Find where the given text appears and provide that cell's center as [x, y] coordinate. 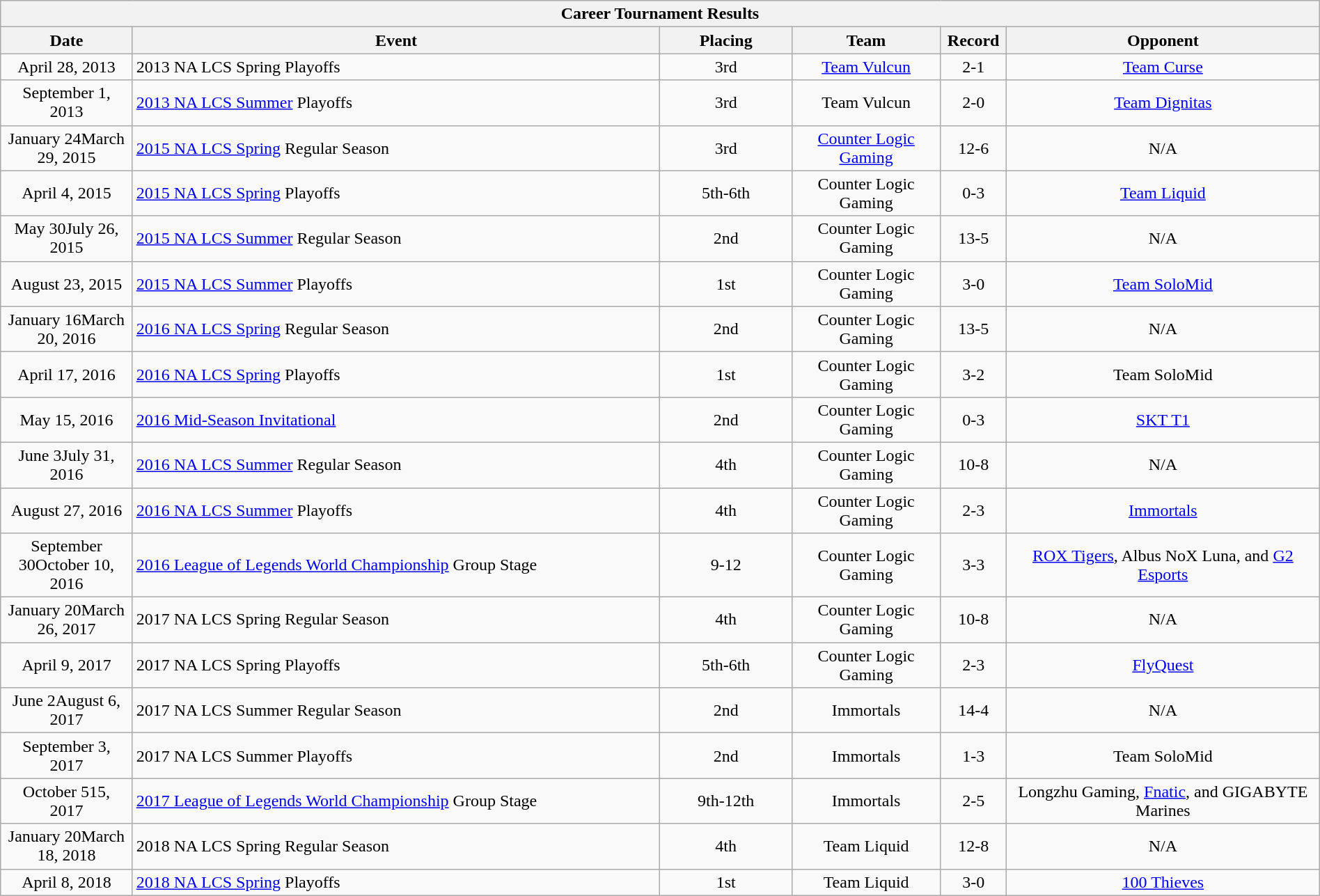
Team [866, 40]
2017 NA LCS Summer Playoffs [396, 756]
Team Dignitas [1163, 103]
2013 NA LCS Summer Playoffs [396, 103]
2016 Mid-Season Invitational [396, 419]
2-0 [973, 103]
SKT T1 [1163, 419]
April 9, 2017 [67, 666]
12-6 [973, 148]
January 16March 20, 2016 [67, 329]
2018 NA LCS Spring Regular Season [396, 847]
September 3, 2017 [67, 756]
3-3 [973, 565]
Event [396, 40]
January 20March 26, 2017 [67, 620]
Record [973, 40]
2016 League of Legends World Championship Group Stage [396, 565]
2017 League of Legends World Championship Group Stage [396, 801]
June 2August 6, 2017 [67, 710]
FlyQuest [1163, 666]
2017 NA LCS Spring Playoffs [396, 666]
Team Curse [1163, 67]
August 23, 2015 [67, 284]
2015 NA LCS Spring Playoffs [396, 194]
9th-12th [725, 801]
2017 NA LCS Spring Regular Season [396, 620]
April 8, 2018 [67, 882]
September 30October 10, 2016 [67, 565]
2016 NA LCS Summer Regular Season [396, 465]
2016 NA LCS Spring Playoffs [396, 375]
June 3July 31, 2016 [67, 465]
2-5 [973, 801]
2013 NA LCS Spring Playoffs [396, 67]
100 Thieves [1163, 882]
April 4, 2015 [67, 194]
January 24March 29, 2015 [67, 148]
2017 NA LCS Summer Regular Season [396, 710]
2016 NA LCS Spring Regular Season [396, 329]
October 515, 2017 [67, 801]
12-8 [973, 847]
Career Tournament Results [660, 14]
2-1 [973, 67]
2018 NA LCS Spring Playoffs [396, 882]
Opponent [1163, 40]
1-3 [973, 756]
2015 NA LCS Summer Regular Season [396, 238]
May 15, 2016 [67, 419]
Placing [725, 40]
April 17, 2016 [67, 375]
May 30July 26, 2015 [67, 238]
3-2 [973, 375]
2016 NA LCS Summer Playoffs [396, 510]
ROX Tigers, Albus NoX Luna, and G2 Esports [1163, 565]
January 20March 18, 2018 [67, 847]
April 28, 2013 [67, 67]
September 1, 2013 [67, 103]
2015 NA LCS Spring Regular Season [396, 148]
9-12 [725, 565]
2015 NA LCS Summer Playoffs [396, 284]
14-4 [973, 710]
August 27, 2016 [67, 510]
Date [67, 40]
Longzhu Gaming, Fnatic, and GIGABYTE Marines [1163, 801]
